Search for the cell housing the specified text and yield its (X, Y) center coordinate. 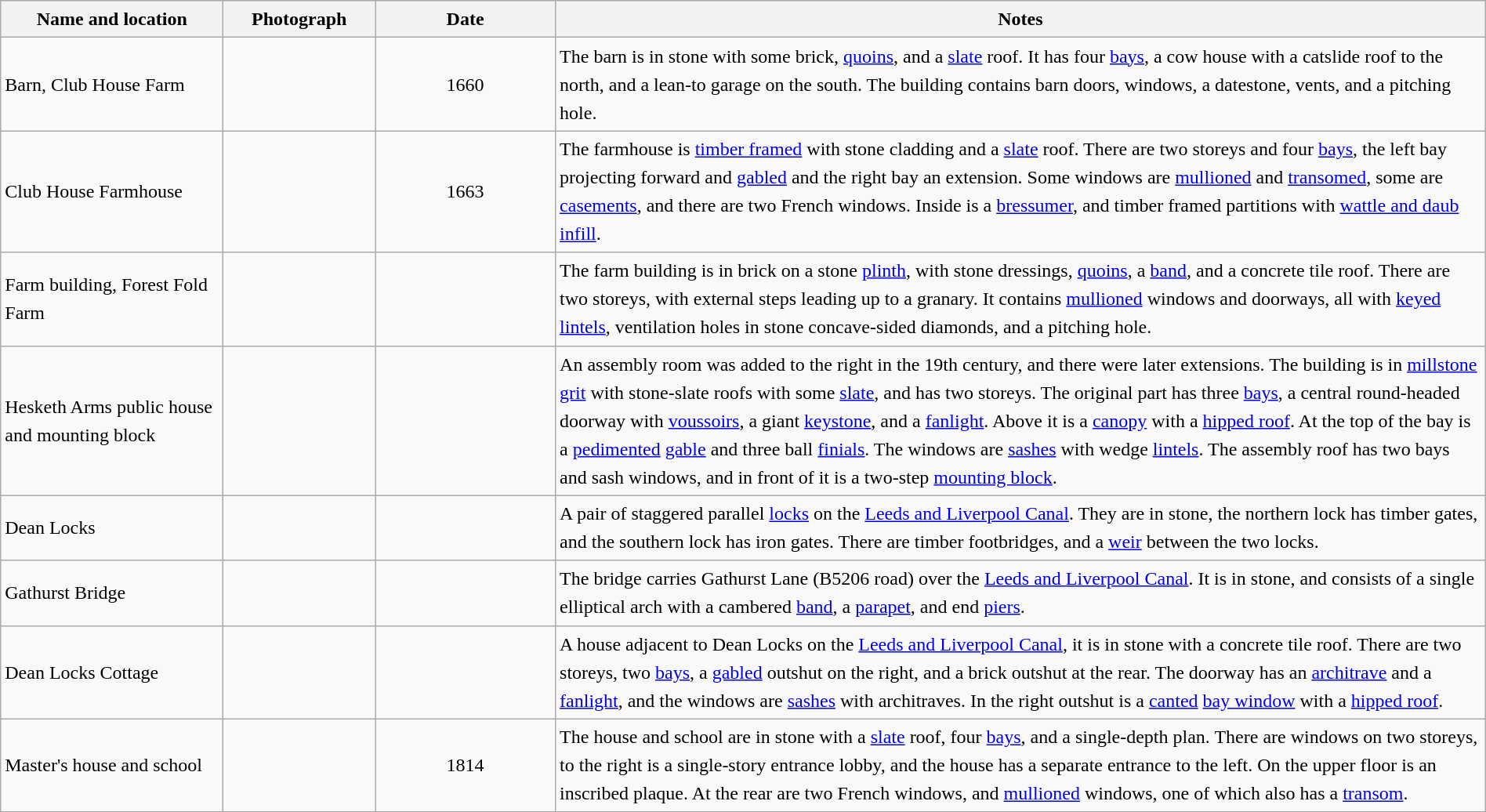
Hesketh Arms public house and mounting block (112, 420)
Date (466, 19)
Notes (1020, 19)
1814 (466, 765)
Name and location (112, 19)
Photograph (299, 19)
Club House Farmhouse (112, 191)
Gathurst Bridge (112, 593)
Dean Locks Cottage (112, 672)
1663 (466, 191)
Master's house and school (112, 765)
Barn, Club House Farm (112, 85)
Dean Locks (112, 528)
1660 (466, 85)
Farm building, Forest Fold Farm (112, 299)
